Search for the cell housing the specified text and yield its (x, y) center coordinate. 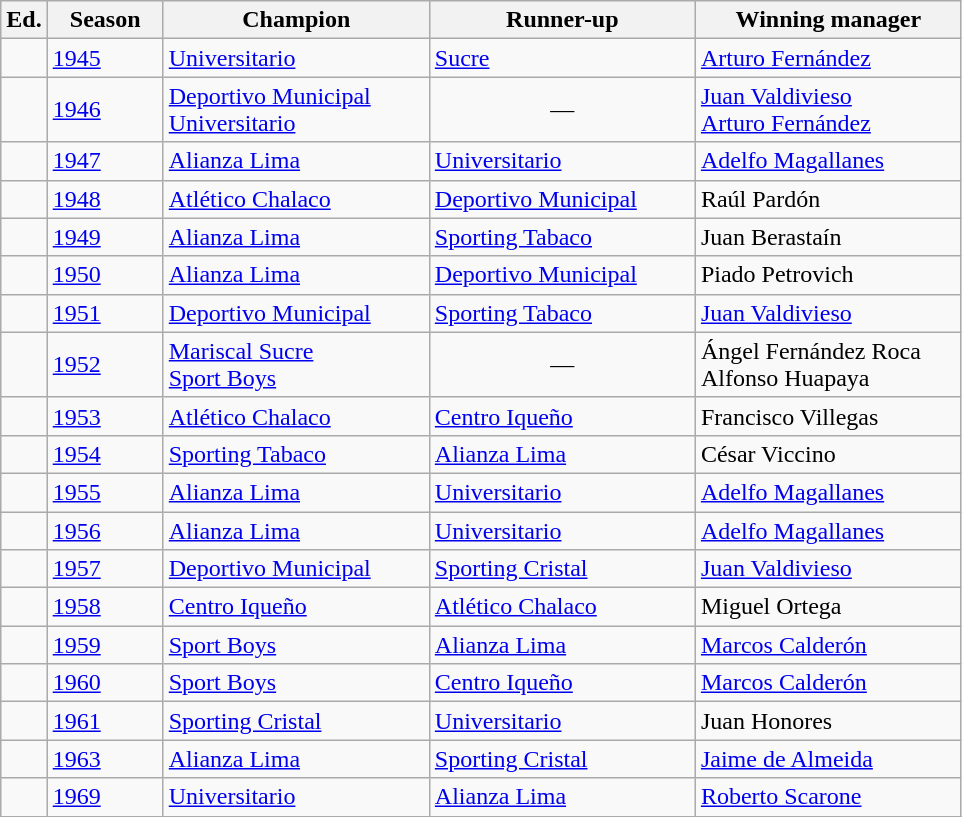
1945 (105, 58)
Ed. (24, 20)
Deportivo Municipal Universitario (296, 110)
1954 (105, 454)
1969 (105, 797)
Ángel Fernández Roca Alfonso Huapaya (828, 364)
Winning manager (828, 20)
Francisco Villegas (828, 416)
Juan Berastaín (828, 237)
1951 (105, 313)
Arturo Fernández (828, 58)
1960 (105, 683)
Sucre (562, 58)
1955 (105, 492)
1961 (105, 721)
Miguel Ortega (828, 607)
César Viccino (828, 454)
1958 (105, 607)
1950 (105, 275)
Champion (296, 20)
Juan Valdivieso Arturo Fernández (828, 110)
1957 (105, 569)
1956 (105, 531)
Piado Petrovich (828, 275)
1946 (105, 110)
1953 (105, 416)
Juan Honores (828, 721)
1952 (105, 364)
Runner-up (562, 20)
1948 (105, 199)
Jaime de Almeida (828, 759)
1959 (105, 645)
Season (105, 20)
1947 (105, 161)
1963 (105, 759)
Raúl Pardón (828, 199)
Mariscal Sucre Sport Boys (296, 364)
Roberto Scarone (828, 797)
1949 (105, 237)
